Identify which cell holds the provided text, then report its [X, Y] central coordinate. 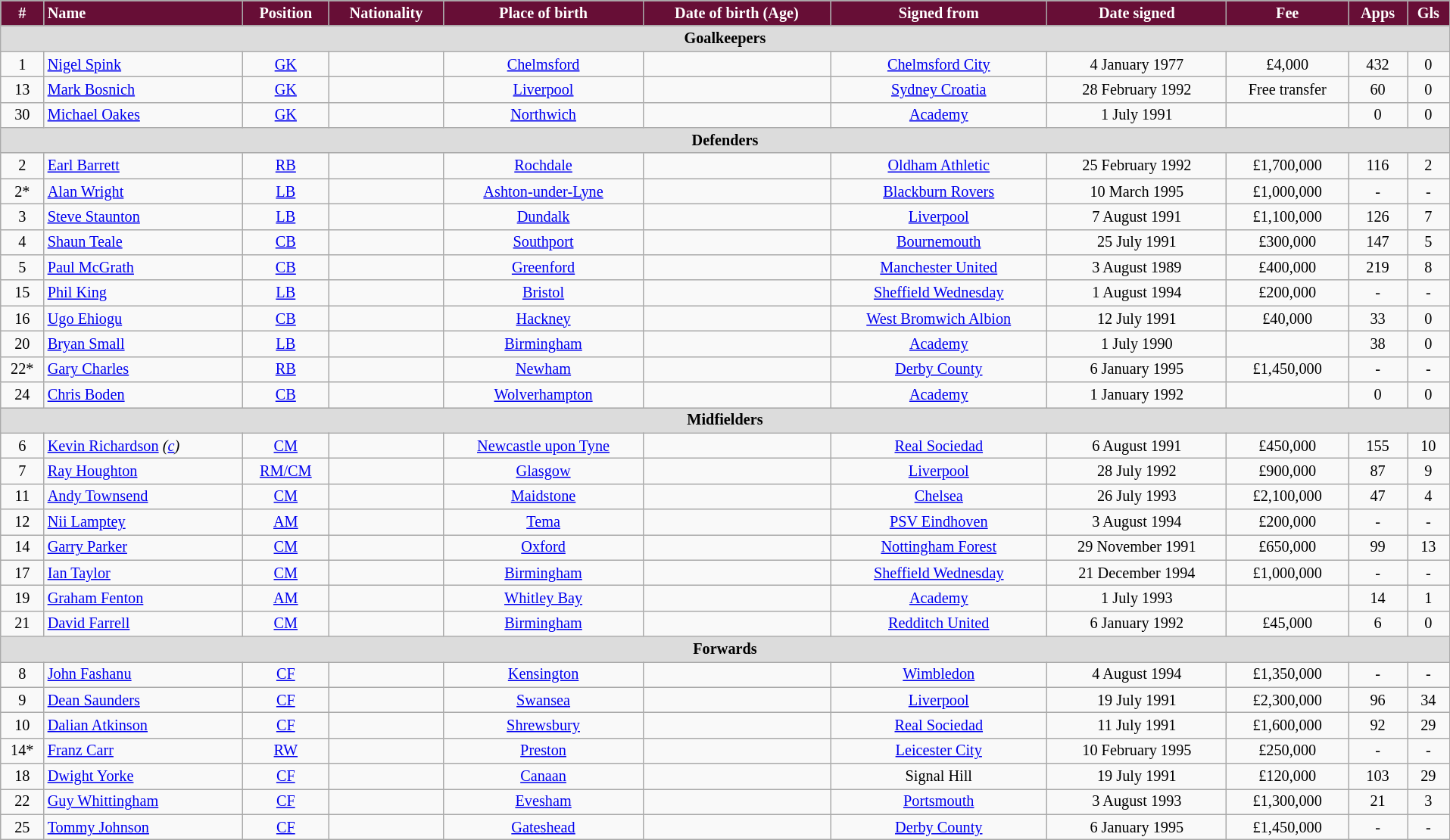
Dalian Atkinson [144, 725]
£4,000 [1287, 64]
RW [286, 751]
Leicester City [939, 751]
12 [23, 521]
24 [23, 394]
Maidstone [544, 496]
£1,600,000 [1287, 725]
1 July 1993 [1137, 598]
Signed from [939, 13]
Graham Fenton [144, 598]
Defenders [725, 140]
Preston [544, 751]
Shaun Teale [144, 242]
14* [23, 751]
Glasgow [544, 471]
25 February 1992 [1137, 166]
30 [23, 115]
Chelmsford City [939, 64]
Tommy Johnson [144, 827]
Nigel Spink [144, 64]
Franz Carr [144, 751]
18 [23, 776]
12 July 1991 [1137, 319]
17 [23, 573]
47 [1378, 496]
28 February 1992 [1137, 89]
Southport [544, 242]
155 [1378, 446]
David Farrell [144, 624]
Forwards [725, 649]
96 [1378, 700]
£1,700,000 [1287, 166]
33 [1378, 319]
Bristol [544, 293]
Gateshead [544, 827]
Andy Townsend [144, 496]
£45,000 [1287, 624]
87 [1378, 471]
Dwight Yorke [144, 776]
Bryan Small [144, 344]
Earl Barrett [144, 166]
Sydney Croatia [939, 89]
1 August 1994 [1137, 293]
21 December 1994 [1137, 573]
£120,000 [1287, 776]
Nottingham Forest [939, 547]
126 [1378, 216]
Kensington [544, 674]
Greenford [544, 267]
Michael Oakes [144, 115]
1 January 1992 [1137, 394]
28 July 1992 [1137, 471]
Midfielders [725, 420]
£300,000 [1287, 242]
3 August 1994 [1137, 521]
3 August 1993 [1137, 801]
25 [23, 827]
Ugo Ehiogu [144, 319]
Ray Houghton [144, 471]
147 [1378, 242]
10 March 1995 [1137, 191]
Rochdale [544, 166]
Northwich [544, 115]
11 [23, 496]
£400,000 [1287, 267]
16 [23, 319]
Oldham Athletic [939, 166]
Gary Charles [144, 369]
2* [23, 191]
Gls [1429, 13]
Wimbledon [939, 674]
15 [23, 293]
Signal Hill [939, 776]
Manchester United [939, 267]
3 August 1989 [1137, 267]
99 [1378, 547]
# [23, 13]
116 [1378, 166]
219 [1378, 267]
Mark Bosnich [144, 89]
26 July 1993 [1137, 496]
Alan Wright [144, 191]
Date signed [1137, 13]
PSV Eindhoven [939, 521]
Place of birth [544, 13]
Tema [544, 521]
Evesham [544, 801]
38 [1378, 344]
Chelsea [939, 496]
1 July 1990 [1137, 344]
Nationality [386, 13]
Nii Lamptey [144, 521]
Garry Parker [144, 547]
Portsmouth [939, 801]
Oxford [544, 547]
Ashton-under-Lyne [544, 191]
22* [23, 369]
£2,300,000 [1287, 700]
£2,100,000 [1287, 496]
Phil King [144, 293]
19 [23, 598]
25 July 1991 [1137, 242]
103 [1378, 776]
Bournemouth [939, 242]
£900,000 [1287, 471]
£40,000 [1287, 319]
£650,000 [1287, 547]
432 [1378, 64]
Dean Saunders [144, 700]
11 July 1991 [1137, 725]
7 August 1991 [1137, 216]
West Bromwich Albion [939, 319]
£250,000 [1287, 751]
Fee [1287, 13]
£450,000 [1287, 446]
Apps [1378, 13]
Guy Whittingham [144, 801]
10 February 1995 [1137, 751]
Swansea [544, 700]
Newham [544, 369]
20 [23, 344]
John Fashanu [144, 674]
Goalkeepers [725, 39]
Chris Boden [144, 394]
£1,350,000 [1287, 674]
Dundalk [544, 216]
Date of birth (Age) [736, 13]
Newcastle upon Tyne [544, 446]
Paul McGrath [144, 267]
1 July 1991 [1137, 115]
Steve Staunton [144, 216]
29 November 1991 [1137, 547]
Kevin Richardson (c) [144, 446]
RM/CM [286, 471]
Ian Taylor [144, 573]
22 [23, 801]
Hackney [544, 319]
Canaan [544, 776]
Wolverhampton [544, 394]
4 January 1977 [1137, 64]
Free transfer [1287, 89]
Shrewsbury [544, 725]
Position [286, 13]
Whitley Bay [544, 598]
Name [144, 13]
6 January 1992 [1137, 624]
£1,300,000 [1287, 801]
6 August 1991 [1137, 446]
Blackburn Rovers [939, 191]
60 [1378, 89]
92 [1378, 725]
34 [1429, 700]
Redditch United [939, 624]
4 August 1994 [1137, 674]
Chelmsford [544, 64]
£1,100,000 [1287, 216]
